Extract the [x, y] coordinate from the center of the cell holding the provided text.  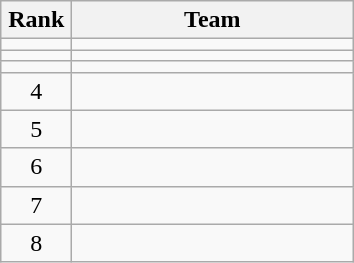
6 [36, 167]
7 [36, 205]
8 [36, 243]
5 [36, 129]
4 [36, 91]
Rank [36, 20]
Team [212, 20]
